Identify which cell holds the provided text, then report its [X, Y] central coordinate. 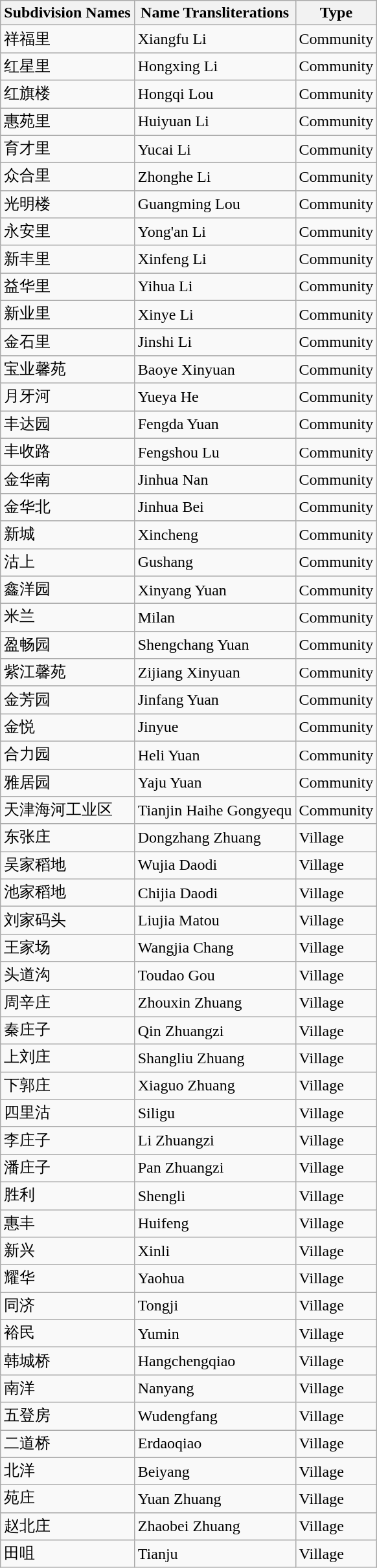
耀华 [67, 1279]
北洋 [67, 1472]
育才里 [67, 149]
Hongxing Li [215, 66]
宝业馨苑 [67, 370]
Hongqi Lou [215, 94]
鑫洋园 [67, 590]
Yong'an Li [215, 232]
沽上 [67, 563]
下郭庄 [67, 1086]
Toudao Gou [215, 976]
米兰 [67, 617]
金悦 [67, 727]
Nanyang [215, 1389]
Zhonghe Li [215, 177]
Milan [215, 617]
丰达园 [67, 425]
Hangchengqiao [215, 1362]
Shengli [215, 1196]
胜利 [67, 1196]
Guangming Lou [215, 204]
Baoye Xinyuan [215, 370]
Chijia Daodi [215, 893]
Jinhua Bei [215, 507]
Gushang [215, 563]
祥福里 [67, 39]
光明楼 [67, 204]
紫江馨苑 [67, 673]
秦庄子 [67, 1030]
韩城桥 [67, 1362]
李庄子 [67, 1140]
红旗楼 [67, 94]
Xinli [215, 1252]
上刘庄 [67, 1059]
Yuan Zhuang [215, 1499]
新城 [67, 535]
红星里 [67, 66]
Jinyue [215, 727]
Subdivision Names [67, 13]
Type [336, 13]
裕民 [67, 1333]
众合里 [67, 177]
Wangjia Chang [215, 947]
新业里 [67, 315]
赵北庄 [67, 1526]
五登房 [67, 1416]
惠苑里 [67, 122]
Name Transliterations [215, 13]
Tongji [215, 1306]
益华里 [67, 287]
Fengshou Lu [215, 452]
田咀 [67, 1554]
Yueya He [215, 397]
丰收路 [67, 452]
Jinshi Li [215, 342]
新兴 [67, 1252]
雅居园 [67, 783]
Zhaobei Zhuang [215, 1526]
Shengchang Yuan [215, 645]
新丰里 [67, 259]
刘家码头 [67, 920]
Jinhua Nan [215, 480]
Li Zhuangzi [215, 1140]
Xinfeng Li [215, 259]
永安里 [67, 232]
东张庄 [67, 837]
苑庄 [67, 1499]
池家稻地 [67, 893]
同济 [67, 1306]
Fengda Yuan [215, 425]
Yaju Yuan [215, 783]
Beiyang [215, 1472]
金华南 [67, 480]
月牙河 [67, 397]
Huiyuan Li [215, 122]
Liujia Matou [215, 920]
盈畅园 [67, 645]
Zijiang Xinyuan [215, 673]
Huifeng [215, 1223]
Dongzhang Zhuang [215, 837]
天津海河工业区 [67, 810]
二道桥 [67, 1444]
Tianju [215, 1554]
四里沽 [67, 1113]
潘庄子 [67, 1169]
头道沟 [67, 976]
Jinfang Yuan [215, 700]
惠丰 [67, 1223]
Xinye Li [215, 315]
Xinyang Yuan [215, 590]
Tianjin Haihe Gongyequ [215, 810]
金石里 [67, 342]
Pan Zhuangzi [215, 1169]
Wudengfang [215, 1416]
Yihua Li [215, 287]
Xiangfu Li [215, 39]
王家场 [67, 947]
Wujia Daodi [215, 866]
Erdaoqiao [215, 1444]
Yumin [215, 1333]
Xiaguo Zhuang [215, 1086]
Zhouxin Zhuang [215, 1003]
周辛庄 [67, 1003]
合力园 [67, 755]
吴家稻地 [67, 866]
Shangliu Zhuang [215, 1059]
金华北 [67, 507]
Xincheng [215, 535]
Siligu [215, 1113]
南洋 [67, 1389]
Heli Yuan [215, 755]
Yaohua [215, 1279]
Qin Zhuangzi [215, 1030]
Yucai Li [215, 149]
金芳园 [67, 700]
